Determine the (x, y) coordinate at the center of the cell enclosing the given text.  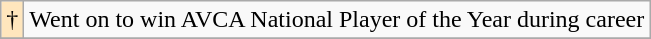
Went on to win AVCA National Player of the Year during career (337, 20)
† (12, 20)
